Output the (X, Y) coordinate of the center of the cell containing the given text.  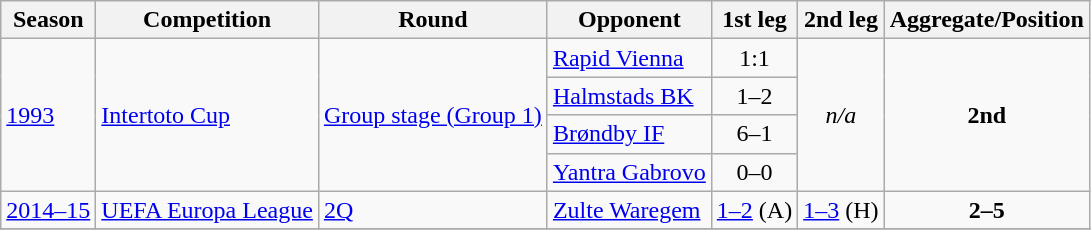
2nd (986, 115)
Opponent (629, 20)
1993 (48, 115)
Competition (208, 20)
2nd leg (841, 20)
Group stage (Group 1) (432, 115)
Brøndby IF (629, 134)
Round (432, 20)
UEFA Europa League (208, 210)
2–5 (986, 210)
Season (48, 20)
6–1 (754, 134)
Intertoto Cup (208, 115)
Halmstads BK (629, 96)
0–0 (754, 172)
n/a (841, 115)
1–2 (A) (754, 210)
1st leg (754, 20)
Yantra Gabrovo (629, 172)
1–2 (754, 96)
Rapid Vienna (629, 58)
2014–15 (48, 210)
1:1 (754, 58)
1–3 (H) (841, 210)
2Q (432, 210)
Zulte Waregem (629, 210)
Aggregate/Position (986, 20)
